Extract the [X, Y] coordinate from the center of the cell holding the provided text.  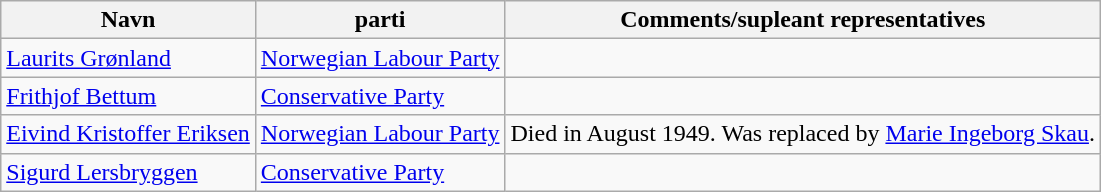
Frithjof Bettum [128, 96]
Died in August 1949. Was replaced by Marie Ingeborg Skau. [802, 134]
Sigurd Lersbryggen [128, 172]
Laurits Grønland [128, 58]
Eivind Kristoffer Eriksen [128, 134]
Navn [128, 20]
Comments/supleant representatives [802, 20]
parti [380, 20]
